From the cell containing the given text, extract its center point as [x, y] coordinate. 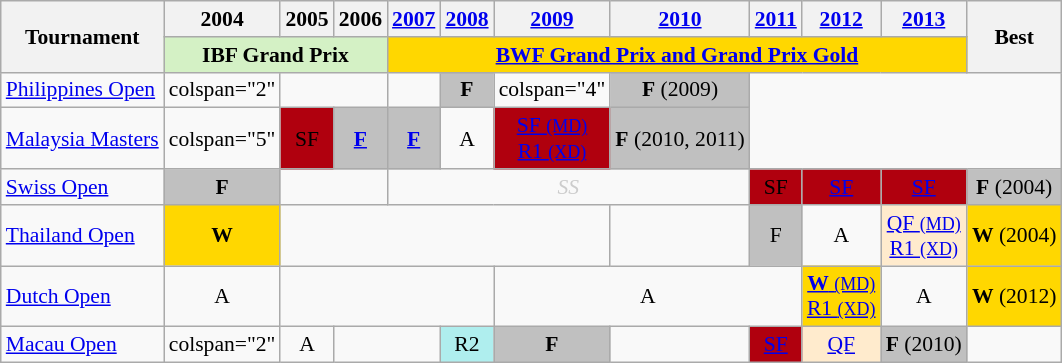
Best [1014, 36]
F (2010, 2011) [680, 138]
Swiss Open [82, 187]
2007 [414, 19]
Dutch Open [82, 296]
W (MD) R1 (XD) [842, 296]
W (2012) [1014, 296]
QF (MD) R1 (XD) [924, 236]
Philippines Open [82, 90]
BWF Grand Prix and Grand Prix Gold [677, 55]
F (2004) [1014, 187]
2009 [552, 19]
Tournament [82, 36]
QF [842, 345]
Malaysia Masters [82, 138]
colspan="4" [552, 90]
W (2004) [1014, 236]
IBF Grand Prix [276, 55]
Thailand Open [82, 236]
2004 [222, 19]
SS [568, 187]
R2 [466, 345]
2006 [360, 19]
2010 [680, 19]
F (2009) [680, 90]
SF (MD) R1 (XD) [552, 138]
F (2010) [924, 345]
2012 [842, 19]
Macau Open [82, 345]
2008 [466, 19]
colspan="5" [222, 138]
W [222, 236]
2005 [306, 19]
2013 [924, 19]
2011 [776, 19]
